Extract the (X, Y) coordinate from the center of the cell holding the provided text.  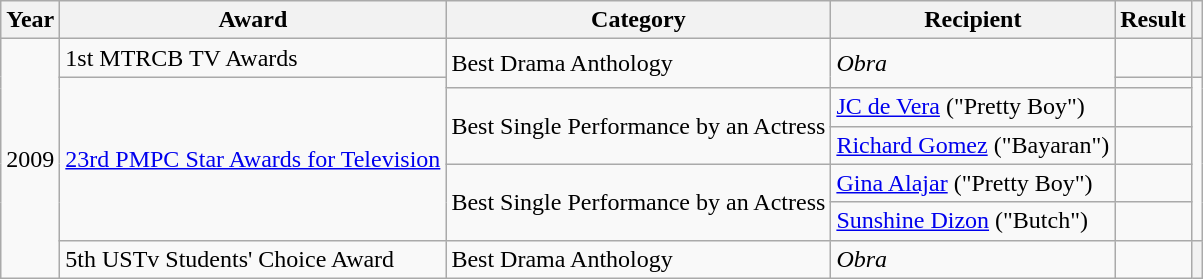
Recipient (973, 20)
Richard Gomez ("Bayaran") (973, 145)
Year (30, 20)
2009 (30, 158)
Category (638, 20)
Result (1153, 20)
Sunshine Dizon ("Butch") (973, 221)
Gina Alajar ("Pretty Boy") (973, 183)
23rd PMPC Star Awards for Television (253, 158)
Award (253, 20)
5th USTv Students' Choice Award (253, 259)
1st MTRCB TV Awards (253, 58)
JC de Vera ("Pretty Boy") (973, 107)
